Identify which cell holds the provided text, then report its (X, Y) central coordinate. 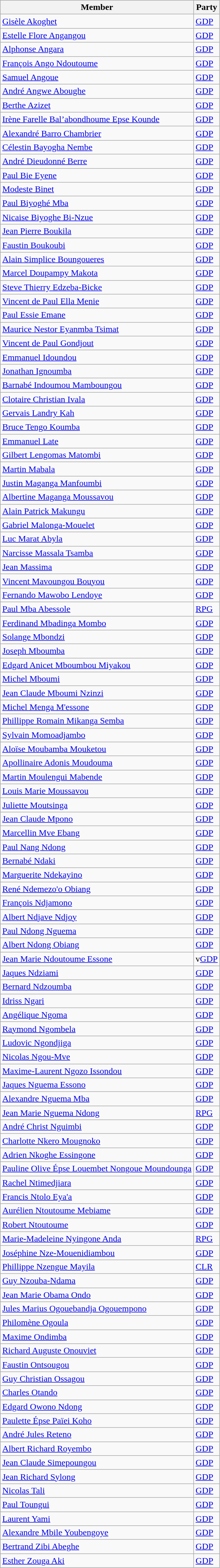
Jean Pierre Boukila (97, 231)
Jean Marie Obama Ondo (97, 1294)
Robert Ntoutoume (97, 1225)
Samuel Angoue (97, 77)
François Ango Ndoutoume (97, 63)
Estelle Flore Angangou (97, 35)
Jean Richard Sylong (97, 1476)
Bernard Ndzoumba (97, 987)
Paul Biyoghé Mba (97, 203)
Nicolas Tali (97, 1490)
Solange Mbondzi (97, 637)
Philomène Ogoula (97, 1323)
Fernando Mawobo Lendoye (97, 595)
Alain Simplice Boungoueres (97, 259)
Michel Mboumi (97, 679)
Laurent Yami (97, 1519)
Adrien Nkoghe Essingone (97, 1155)
Bernabé Ndaki (97, 861)
Maxime-Laurent Ngozo Issondou (97, 1071)
Alain Patrick Makungu (97, 511)
Paul Essie Emane (97, 315)
Louis Marie Moussavou (97, 791)
Paul Mba Abessole (97, 609)
Irène Farelle Bal’abondhoume Epse Kounde (97, 119)
Emmanuel Idoundou (97, 357)
Party (206, 7)
Vincent Mavoungou Bouyou (97, 581)
Jonathan Ignoumba (97, 371)
Maxime Ondimba (97, 1337)
Francis Ntolo Eya'a (97, 1197)
Justin Maganga Manfoumbi (97, 483)
Aurélien Ntoutoume Mebiame (97, 1211)
Martin Moulengui Mabende (97, 777)
Ludovic Ngondjiga (97, 1043)
Jean Claude Simepoungou (97, 1462)
Albert Ndjave Ndjoy (97, 917)
André Jules Reteno (97, 1435)
Narcisse Massala Tsamba (97, 553)
Jean Claude Mboumi Nzinzi (97, 693)
Marcel Doupampy Makota (97, 273)
Alexandre Mbile Youbengoye (97, 1533)
Phillippe Romain Mikanga Semba (97, 721)
Gervais Landry Kah (97, 413)
Angélique Ngoma (97, 1015)
Jean Marie Ndoutoume Essone (97, 959)
Paul Nang Ndong (97, 847)
Maurice Nestor Eyanmba Tsimat (97, 329)
Guy Christian Ossagou (97, 1379)
André Dieudonné Berre (97, 161)
Phillippe Nzengue Mayila (97, 1267)
Vincent de Paul Gondjout (97, 343)
Joséphine Nze-Mouenidiambou (97, 1253)
Esther Zouga Aki (97, 1561)
Paul Bie Eyene (97, 175)
Gilbert Lengomas Matombi (97, 455)
Célestin Bayogha Nembe (97, 147)
Edgard Owono Ndong (97, 1407)
Ferdinand Mbadinga Mombo (97, 623)
André Christ Nguimbi (97, 1127)
Albertine Maganga Moussavou (97, 497)
Jules Marius Ogouebandja Ogouempono (97, 1309)
Rachel Ntimedjiara (97, 1183)
Paul Toungui (97, 1504)
Guy Nzouba-Ndama (97, 1281)
René Ndemezo'o Obiang (97, 889)
Charles Otando (97, 1393)
Alphonse Angara (97, 49)
Richard Auguste Onouviet (97, 1351)
CLR (206, 1267)
André Angwe Aboughe (97, 91)
Paul Ndong Nguema (97, 931)
Steve Thierry Edzeba-Bicke (97, 287)
Jean Claude Mpono (97, 819)
Bruce Tengo Koumba (97, 427)
Joseph Mboumba (97, 651)
Member (97, 7)
François Ndjamono (97, 903)
Jean Massima (97, 567)
Gabriel Malonga-Mouelet (97, 525)
Idriss Ngari (97, 1001)
Charlotte Nkero Mougnoko (97, 1141)
Jaques Ndziami (97, 973)
Alexandré Barro Chambrier (97, 133)
Albert Ndong Obiang (97, 945)
Emmanuel Late (97, 441)
Gisèle Akoghet (97, 21)
Nicaise Biyoghe Bi-Nzue (97, 217)
Juliette Moutsinga (97, 805)
Aloïse Moubamba Mouketou (97, 749)
Marcellin Mve Ebang (97, 833)
Sylvain Momoadjambo (97, 735)
Jaques Nguema Essono (97, 1085)
vGDP (206, 959)
Michel Menga M'essone (97, 707)
Vincent de Paul Ella Menie (97, 301)
Albert Richard Royembo (97, 1449)
Paulette Épse Païei Koho (97, 1421)
Bertrand Zibi Abeghe (97, 1547)
Clotaire Christian Ivala (97, 399)
Berthe Azizet (97, 105)
Marie-Madeleine Nyingone Anda (97, 1239)
Jean Marie Nguema Ndong (97, 1113)
Raymond Ngombela (97, 1029)
Nicolas Ngou-Mve (97, 1057)
Faustin Boukoubi (97, 245)
Luc Marat Abyla (97, 539)
Alexandre Nguema Mba (97, 1099)
Faustin Ontsougou (97, 1365)
Martin Mabala (97, 469)
Edgard Anicet Mboumbou Miyakou (97, 665)
Modeste Binet (97, 189)
Barnabé Indoumou Mamboungou (97, 385)
Pauline Olive Épse Louembet Nongoue Moundounga (97, 1169)
Marguerite Ndekayino (97, 875)
Apollinaire Adonis Moudouma (97, 763)
